Extract the (X, Y) coordinate from the center of the cell holding the provided text.  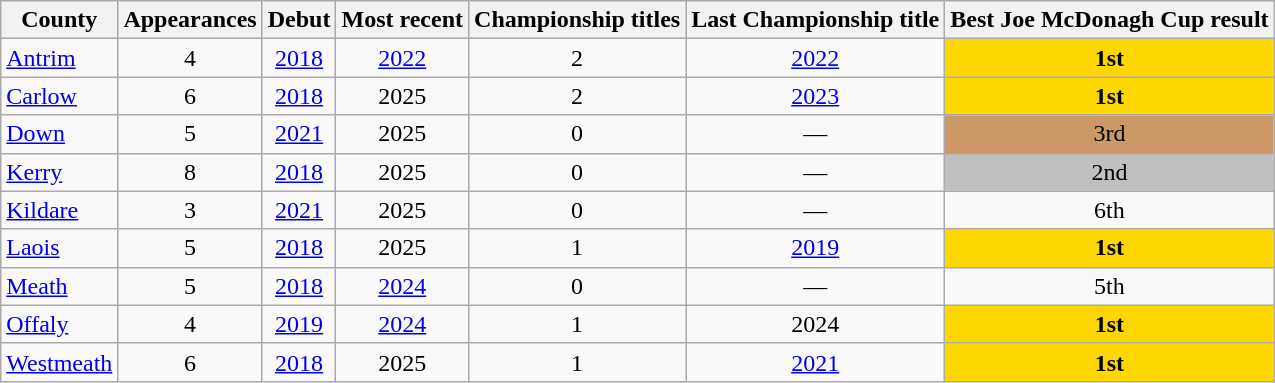
Meath (60, 286)
2nd (1110, 172)
5th (1110, 286)
Westmeath (60, 362)
2023 (816, 96)
Carlow (60, 96)
Championship titles (578, 20)
6th (1110, 210)
Debut (299, 20)
Offaly (60, 324)
Most recent (402, 20)
Antrim (60, 58)
Kildare (60, 210)
Last Championship title (816, 20)
3 (190, 210)
Best Joe McDonagh Cup result (1110, 20)
3rd (1110, 134)
County (60, 20)
8 (190, 172)
Laois (60, 248)
Appearances (190, 20)
Down (60, 134)
Kerry (60, 172)
